From the cell containing the given text, extract its center point as (x, y) coordinate. 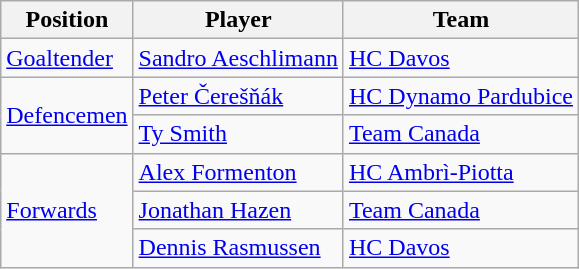
HC Dynamo Pardubice (460, 96)
Dennis Rasmussen (238, 248)
Player (238, 20)
Peter Čerešňák (238, 96)
HC Ambrì-Piotta (460, 172)
Forwards (67, 210)
Position (67, 20)
Ty Smith (238, 134)
Alex Formenton (238, 172)
Team (460, 20)
Jonathan Hazen (238, 210)
Defencemen (67, 115)
Goaltender (67, 58)
Sandro Aeschlimann (238, 58)
